Scan for the cell matching the given text and deliver its [x, y] coordinate at center. 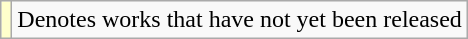
Denotes works that have not yet been released [240, 20]
